Find where the given text appears and provide that cell's center as (x, y) coordinate. 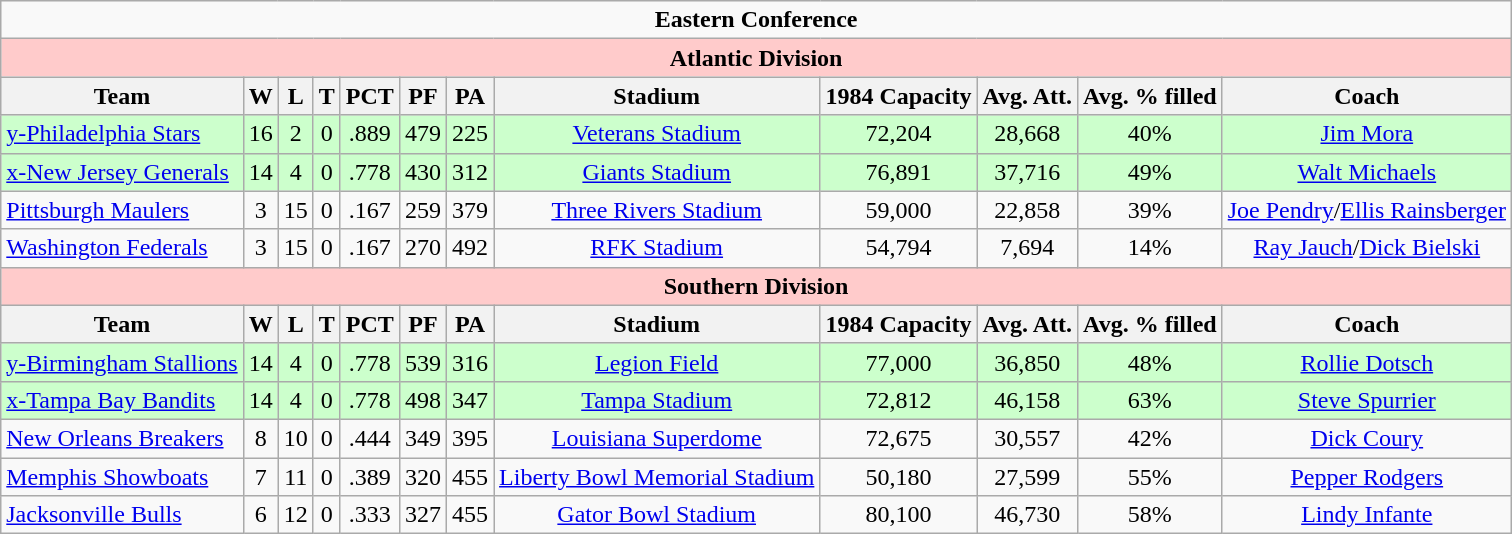
Atlantic Division (756, 58)
Southern Division (756, 286)
Louisiana Superdome (657, 438)
39% (1150, 210)
Ray Jauch/Dick Bielski (1366, 248)
327 (422, 515)
80,100 (898, 515)
7,694 (1028, 248)
55% (1150, 477)
225 (470, 134)
395 (470, 438)
12 (296, 515)
42% (1150, 438)
479 (422, 134)
46,730 (1028, 515)
.889 (370, 134)
539 (422, 362)
16 (260, 134)
312 (470, 172)
Three Rivers Stadium (657, 210)
Giants Stadium (657, 172)
48% (1150, 362)
Liberty Bowl Memorial Stadium (657, 477)
270 (422, 248)
259 (422, 210)
76,891 (898, 172)
72,675 (898, 438)
Tampa Stadium (657, 400)
49% (1150, 172)
Veterans Stadium (657, 134)
347 (470, 400)
.389 (370, 477)
22,858 (1028, 210)
40% (1150, 134)
Memphis Showboats (122, 477)
46,158 (1028, 400)
y-Birmingham Stallions (122, 362)
Rollie Dotsch (1366, 362)
x-Tampa Bay Bandits (122, 400)
Washington Federals (122, 248)
.444 (370, 438)
RFK Stadium (657, 248)
7 (260, 477)
8 (260, 438)
10 (296, 438)
Lindy Infante (1366, 515)
498 (422, 400)
58% (1150, 515)
Eastern Conference (756, 20)
Jim Mora (1366, 134)
349 (422, 438)
27,599 (1028, 477)
72,812 (898, 400)
320 (422, 477)
Legion Field (657, 362)
x-New Jersey Generals (122, 172)
.333 (370, 515)
316 (470, 362)
Pittsburgh Maulers (122, 210)
Steve Spurrier (1366, 400)
54,794 (898, 248)
Pepper Rodgers (1366, 477)
37,716 (1028, 172)
Dick Coury (1366, 438)
Gator Bowl Stadium (657, 515)
379 (470, 210)
30,557 (1028, 438)
77,000 (898, 362)
63% (1150, 400)
Jacksonville Bulls (122, 515)
430 (422, 172)
14% (1150, 248)
6 (260, 515)
Joe Pendry/Ellis Rainsberger (1366, 210)
New Orleans Breakers (122, 438)
492 (470, 248)
28,668 (1028, 134)
y-Philadelphia Stars (122, 134)
50,180 (898, 477)
2 (296, 134)
11 (296, 477)
59,000 (898, 210)
Walt Michaels (1366, 172)
36,850 (1028, 362)
72,204 (898, 134)
